From the cell containing the given text, extract its center point as (X, Y) coordinate. 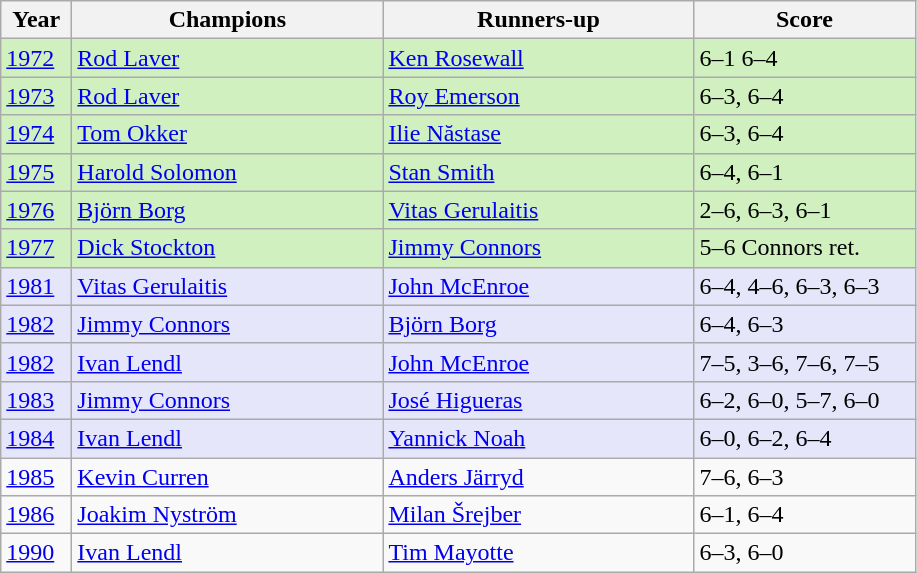
1974 (36, 134)
Score (804, 20)
Stan Smith (538, 172)
Joakim Nyström (228, 515)
José Higueras (538, 400)
Harold Solomon (228, 172)
Runners-up (538, 20)
1984 (36, 438)
Roy Emerson (538, 96)
6–1, 6–4 (804, 515)
6–0, 6–2, 6–4 (804, 438)
1981 (36, 286)
1976 (36, 210)
1973 (36, 96)
5–6 Connors ret. (804, 248)
Ken Rosewall (538, 58)
7–6, 6–3 (804, 477)
2–6, 6–3, 6–1 (804, 210)
6–4, 6–3 (804, 324)
1972 (36, 58)
6–4, 6–1 (804, 172)
6–2, 6–0, 5–7, 6–0 (804, 400)
1983 (36, 400)
Tom Okker (228, 134)
7–5, 3–6, 7–6, 7–5 (804, 362)
1985 (36, 477)
Tim Mayotte (538, 553)
Dick Stockton (228, 248)
Champions (228, 20)
1990 (36, 553)
6–3, 6–0 (804, 553)
1975 (36, 172)
6–1 6–4 (804, 58)
Milan Šrejber (538, 515)
Kevin Curren (228, 477)
1977 (36, 248)
Ilie Năstase (538, 134)
6–4, 4–6, 6–3, 6–3 (804, 286)
1986 (36, 515)
Year (36, 20)
Yannick Noah (538, 438)
Anders Järryd (538, 477)
